Extract the (x, y) coordinate from the center of the cell holding the provided text.  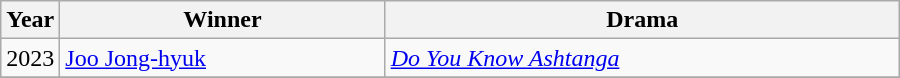
Year (30, 20)
Joo Jong-hyuk (222, 58)
2023 (30, 58)
Drama (642, 20)
Winner (222, 20)
Do You Know Ashtanga (642, 58)
